Locate the cell with the specified text and output its (X, Y) center coordinate. 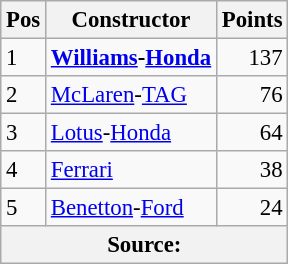
Lotus-Honda (132, 133)
137 (252, 58)
Benetton-Ford (132, 208)
2 (24, 95)
64 (252, 133)
Williams-Honda (132, 58)
5 (24, 208)
3 (24, 133)
1 (24, 58)
76 (252, 95)
Pos (24, 20)
24 (252, 208)
McLaren-TAG (132, 95)
Ferrari (132, 170)
4 (24, 170)
Points (252, 20)
Constructor (132, 20)
Source: (144, 245)
38 (252, 170)
